Extract the [x, y] coordinate from the center of the cell holding the provided text.  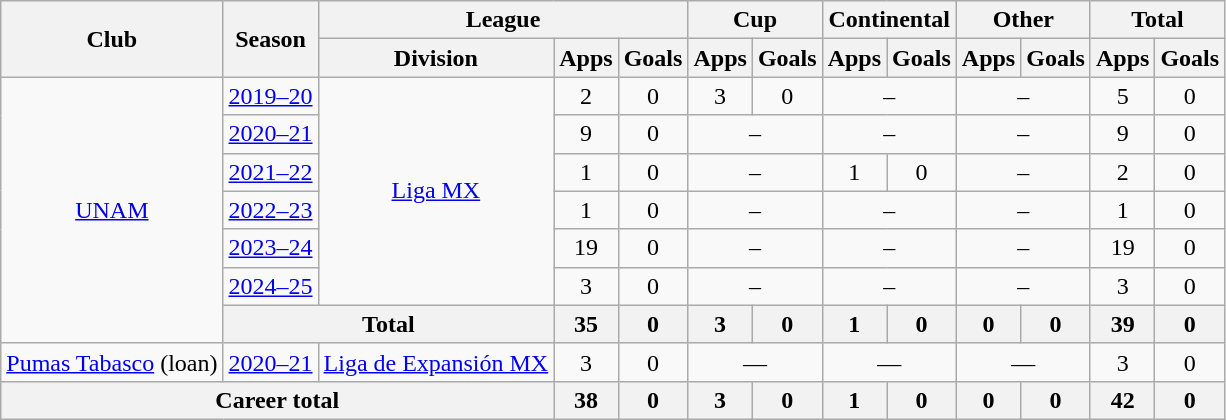
2024–25 [270, 286]
Liga MX [436, 191]
42 [1122, 400]
2022–23 [270, 210]
Career total [278, 400]
Continental [889, 20]
Liga de Expansión MX [436, 362]
Club [112, 39]
35 [586, 324]
39 [1122, 324]
38 [586, 400]
Cup [755, 20]
5 [1122, 96]
2019–20 [270, 96]
2023–24 [270, 248]
2021–22 [270, 172]
Other [1023, 20]
League [503, 20]
UNAM [112, 210]
Division [436, 58]
Season [270, 39]
Pumas Tabasco (loan) [112, 362]
